Detect which cell encompasses the target text, then output its (x, y) center coordinate. 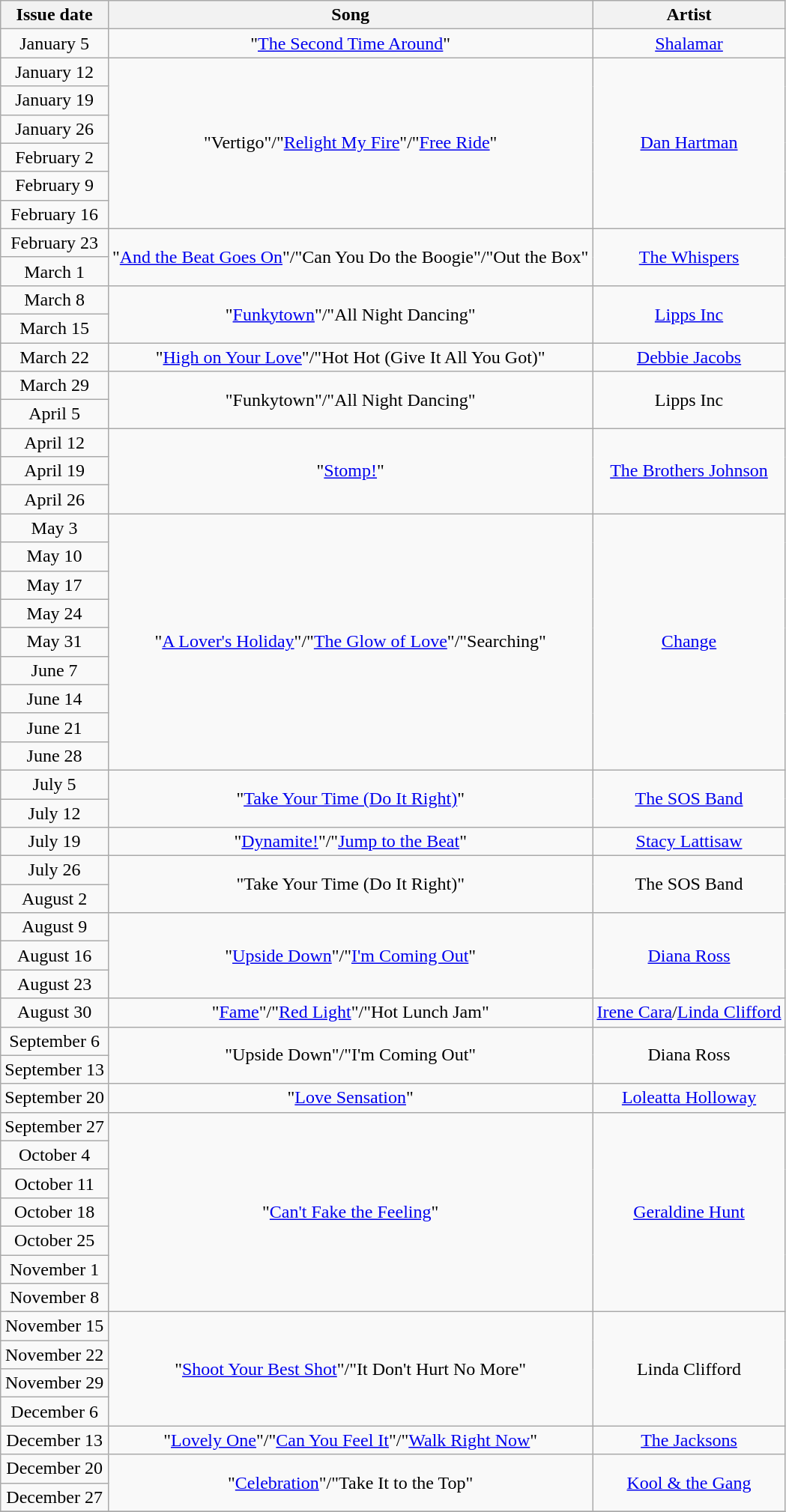
May 17 (55, 585)
July 26 (55, 870)
"A Lover's Holiday"/"The Glow of Love"/"Searching" (350, 643)
August 23 (55, 984)
February 16 (55, 214)
"Stomp!" (350, 471)
December 27 (55, 1497)
March 1 (55, 271)
November 29 (55, 1383)
January 5 (55, 43)
"Can't Fake the Feeling" (350, 1212)
February 9 (55, 186)
Linda Clifford (689, 1369)
September 20 (55, 1098)
The Jacksons (689, 1440)
December 13 (55, 1440)
November 1 (55, 1269)
Shalamar (689, 43)
Stacy Lattisaw (689, 842)
"High on Your Love"/"Hot Hot (Give It All You Got)" (350, 357)
June 21 (55, 727)
June 28 (55, 756)
July 12 (55, 813)
August 16 (55, 956)
Song (350, 15)
The Brothers Johnson (689, 471)
October 18 (55, 1212)
Loleatta Holloway (689, 1098)
July 5 (55, 784)
September 27 (55, 1126)
August 30 (55, 1012)
November 15 (55, 1326)
March 15 (55, 328)
September 6 (55, 1041)
October 4 (55, 1155)
April 19 (55, 471)
"Love Sensation" (350, 1098)
Issue date (55, 15)
Geraldine Hunt (689, 1212)
August 2 (55, 899)
June 14 (55, 699)
November 22 (55, 1355)
February 23 (55, 243)
January 19 (55, 100)
March 29 (55, 386)
"Fame"/"Red Light"/"Hot Lunch Jam" (350, 1012)
Debbie Jacobs (689, 357)
"Celebration"/"Take It to the Top" (350, 1483)
March 22 (55, 357)
September 13 (55, 1069)
December 20 (55, 1469)
April 12 (55, 443)
Dan Hartman (689, 143)
October 11 (55, 1183)
December 6 (55, 1412)
The Whispers (689, 257)
"Shoot Your Best Shot"/"It Don't Hurt No More" (350, 1369)
May 10 (55, 556)
August 9 (55, 927)
"Lovely One"/"Can You Feel It"/"Walk Right Now" (350, 1440)
"The Second Time Around" (350, 43)
April 26 (55, 500)
November 8 (55, 1298)
"Dynamite!"/"Jump to the Beat" (350, 842)
May 31 (55, 642)
January 12 (55, 72)
"And the Beat Goes On"/"Can You Do the Boogie"/"Out the Box" (350, 257)
May 24 (55, 613)
Artist (689, 15)
Kool & the Gang (689, 1483)
May 3 (55, 528)
June 7 (55, 670)
"Vertigo"/"Relight My Fire"/"Free Ride" (350, 143)
Irene Cara/Linda Clifford (689, 1012)
January 26 (55, 129)
February 2 (55, 157)
October 25 (55, 1240)
July 19 (55, 842)
March 8 (55, 300)
April 5 (55, 414)
Change (689, 643)
